Capture the cell that displays the provided text and extract its [X, Y] central coordinate. 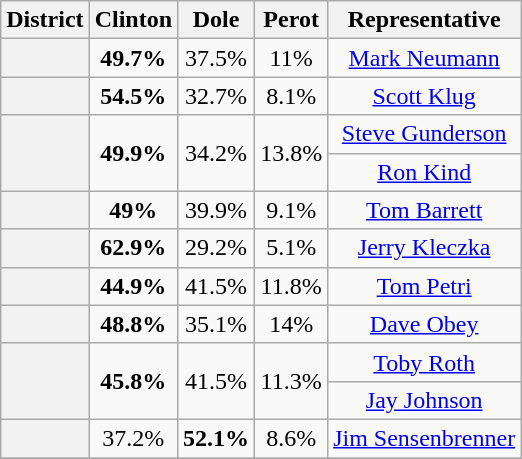
49% [133, 210]
8.1% [292, 96]
Jim Sensenbrenner [424, 438]
32.7% [216, 96]
44.9% [133, 286]
11.3% [292, 381]
35.1% [216, 324]
49.7% [133, 58]
62.9% [133, 248]
49.9% [133, 153]
Ron Kind [424, 172]
45.8% [133, 381]
8.6% [292, 438]
39.9% [216, 210]
14% [292, 324]
54.5% [133, 96]
Jerry Kleczka [424, 248]
5.1% [292, 248]
9.1% [292, 210]
29.2% [216, 248]
52.1% [216, 438]
Steve Gunderson [424, 134]
Scott Klug [424, 96]
11% [292, 58]
Jay Johnson [424, 400]
Toby Roth [424, 362]
13.8% [292, 153]
48.8% [133, 324]
District [45, 20]
Representative [424, 20]
Tom Barrett [424, 210]
Dave Obey [424, 324]
Mark Neumann [424, 58]
37.2% [133, 438]
Clinton [133, 20]
37.5% [216, 58]
Perot [292, 20]
Tom Petri [424, 286]
Dole [216, 20]
34.2% [216, 153]
11.8% [292, 286]
